Search for the cell housing the specified text and yield its [X, Y] center coordinate. 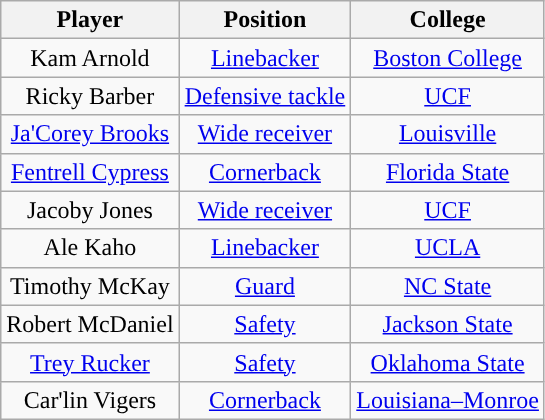
Defensive tackle [265, 96]
Position [265, 20]
Timothy McKay [90, 286]
NC State [448, 286]
Louisiana–Monroe [448, 400]
Florida State [448, 172]
Trey Rucker [90, 362]
Ricky Barber [90, 96]
Robert McDaniel [90, 324]
Fentrell Cypress [90, 172]
Player [90, 20]
College [448, 20]
Kam Arnold [90, 58]
Oklahoma State [448, 362]
Ja'Corey Brooks [90, 134]
Car'lin Vigers [90, 400]
Ale Kaho [90, 248]
Louisville [448, 134]
UCLA [448, 248]
Jackson State [448, 324]
Guard [265, 286]
Jacoby Jones [90, 210]
Boston College [448, 58]
